Search for the cell housing the specified text and yield its (x, y) center coordinate. 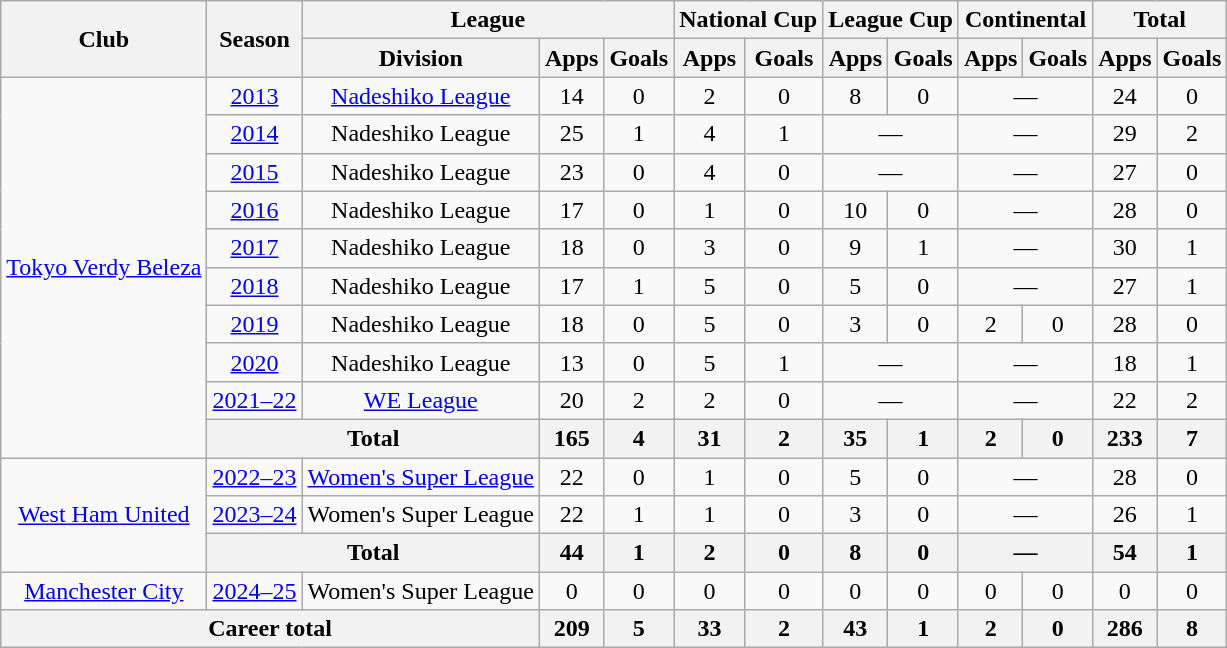
West Ham United (104, 515)
Club (104, 39)
35 (856, 438)
54 (1125, 553)
13 (571, 362)
Continental (1025, 20)
2023–24 (254, 515)
Season (254, 39)
165 (571, 438)
Career total (270, 629)
2022–23 (254, 477)
209 (571, 629)
14 (571, 96)
WE League (420, 400)
29 (1125, 134)
Tokyo Verdy Beleza (104, 268)
2024–25 (254, 591)
30 (1125, 248)
10 (856, 210)
2020 (254, 362)
31 (710, 438)
2017 (254, 248)
233 (1125, 438)
26 (1125, 515)
33 (710, 629)
League (488, 20)
20 (571, 400)
Manchester City (104, 591)
2018 (254, 286)
2014 (254, 134)
23 (571, 172)
44 (571, 553)
League Cup (891, 20)
43 (856, 629)
2016 (254, 210)
9 (856, 248)
National Cup (748, 20)
7 (1192, 438)
2013 (254, 96)
2015 (254, 172)
2019 (254, 324)
286 (1125, 629)
25 (571, 134)
2021–22 (254, 400)
24 (1125, 96)
Division (420, 58)
